Capture the cell that displays the provided text and extract its [x, y] central coordinate. 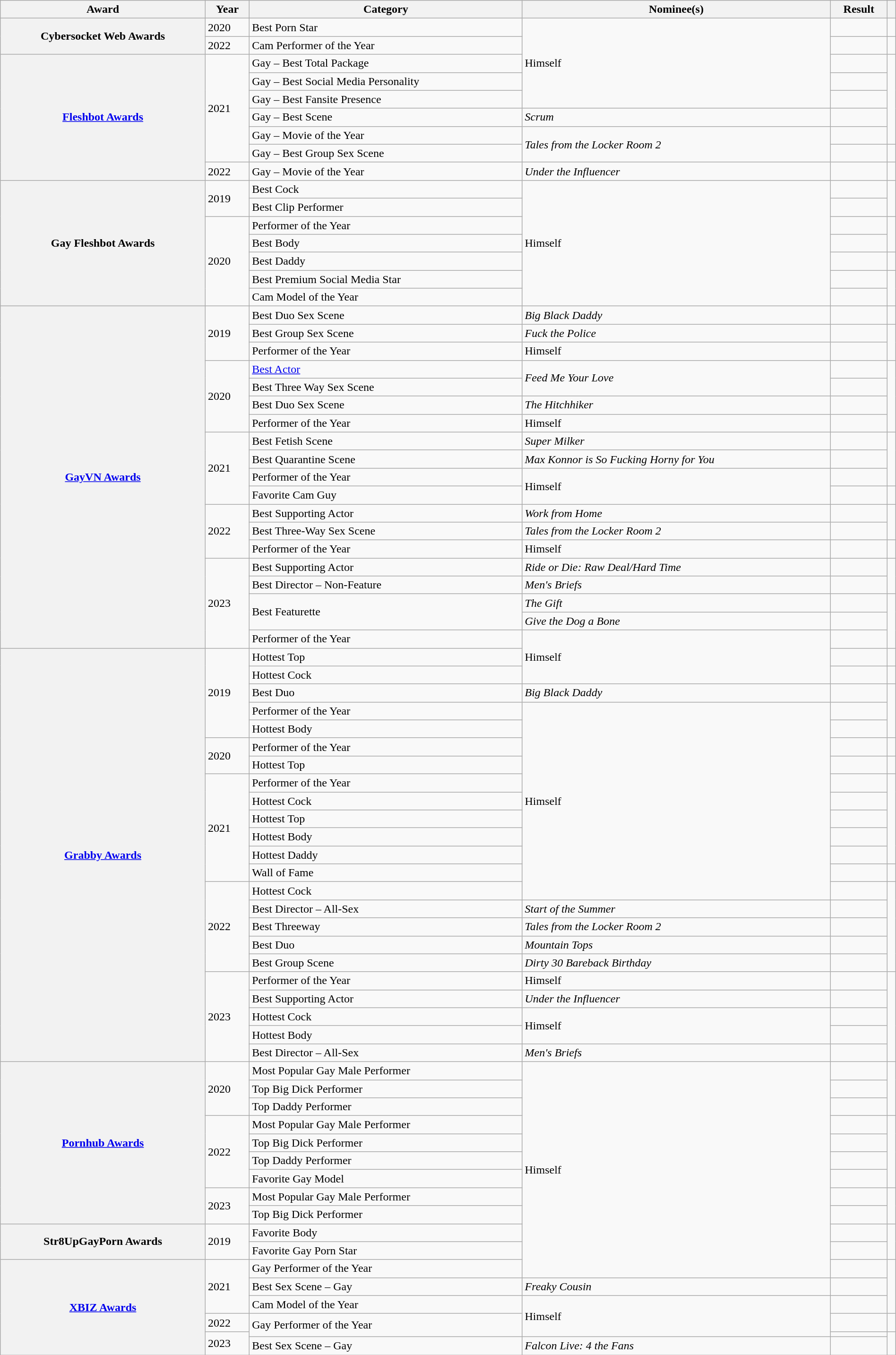
Cam Performer of the Year [386, 45]
Best Daddy [386, 261]
The Gift [676, 603]
Gay Fleshbot Awards [103, 243]
Cybersocket Web Awards [103, 36]
Best Body [386, 243]
Give the Dog a Bone [676, 621]
Favorite Body [386, 1233]
Best Cock [386, 189]
Best Threeway [386, 927]
Favorite Gay Porn Star [386, 1251]
Category [386, 9]
Grabby Awards [103, 854]
Ride or Die: Raw Deal/Hard Time [676, 567]
Year [227, 9]
Start of the Summer [676, 909]
Best Three-Way Sex Scene [386, 531]
Fleshbot Awards [103, 117]
Nominee(s) [676, 9]
Best Three Way Sex Scene [386, 387]
GayVN Awards [103, 477]
Gay – Best Fansite Presence [386, 99]
Best Premium Social Media Star [386, 279]
Best Group Sex Scene [386, 333]
Str8UpGayPorn Awards [103, 1242]
Favorite Cam Guy [386, 495]
Dirty 30 Bareback Birthday [676, 963]
Best Clip Performer [386, 207]
Hottest Daddy [386, 855]
Best Featurette [386, 612]
Gay – Best Group Sex Scene [386, 153]
Feed Me Your Love [676, 378]
Best Group Scene [386, 963]
Best Porn Star [386, 27]
Scrum [676, 117]
XBIZ Awards [103, 1307]
Mountain Tops [676, 945]
Award [103, 9]
Fuck the Police [676, 333]
Gay – Best Scene [386, 117]
Super Milker [676, 441]
Best Quarantine Scene [386, 459]
Wall of Fame [386, 873]
Best Actor [386, 369]
Pornhub Awards [103, 1143]
Falcon Live: 4 the Fans [676, 1346]
The Hitchhiker [676, 405]
Freaky Cousin [676, 1286]
Best Director – Non-Feature [386, 585]
Best Fetish Scene [386, 441]
Favorite Gay Model [386, 1179]
Gay – Best Social Media Personality [386, 81]
Max Konnor is So Fucking Horny for You [676, 459]
Result [859, 9]
Gay – Best Total Package [386, 63]
Work from Home [676, 513]
